Pinpoint the cell where the given text exists, returning its [x, y] midpoint coordinate. 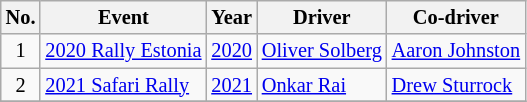
No. [21, 17]
Co-driver [456, 17]
Driver [322, 17]
2021 Safari Rally [123, 85]
Aaron Johnston [456, 51]
2021 [231, 85]
1 [21, 51]
Year [231, 17]
Event [123, 17]
Drew Sturrock [456, 85]
Oliver Solberg [322, 51]
2020 Rally Estonia [123, 51]
2 [21, 85]
2020 [231, 51]
Onkar Rai [322, 85]
